Identify which cell holds the provided text, then report its (X, Y) central coordinate. 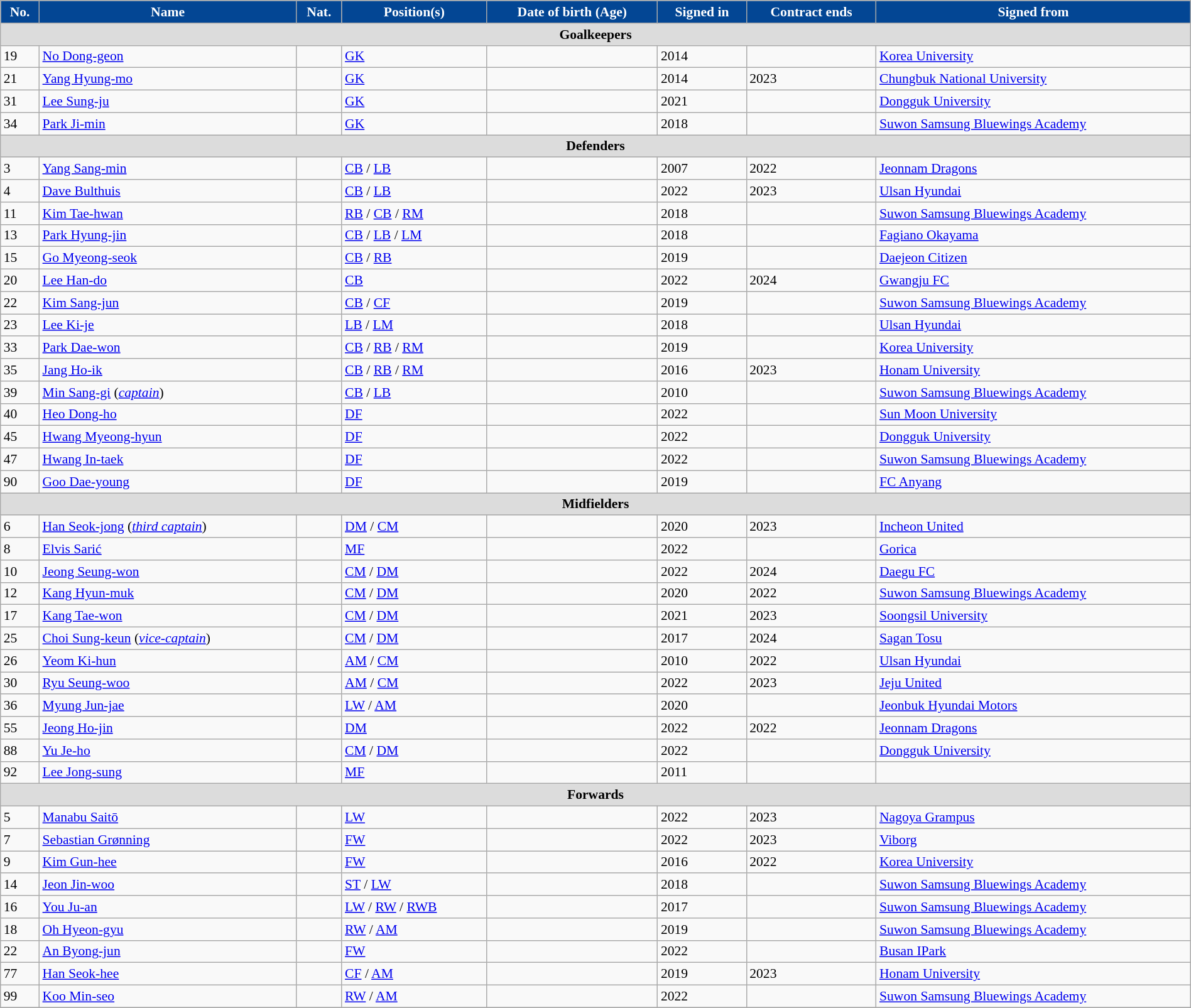
14 (20, 885)
Soongsil University (1033, 616)
16 (20, 907)
Busan IPark (1033, 951)
2011 (702, 772)
Elvis Sarić (168, 549)
26 (20, 661)
Go Myeong-seok (168, 258)
4 (20, 191)
12 (20, 593)
Koo Min-seo (168, 997)
7 (20, 840)
13 (20, 236)
Sebastian Grønning (168, 840)
20 (20, 281)
Nat. (319, 12)
Incheon United (1033, 527)
Choi Sung-keun (vice-captain) (168, 639)
Lee Sung-ju (168, 102)
Signed from (1033, 12)
Yang Hyung-mo (168, 79)
RB / CB / RM (415, 214)
92 (20, 772)
Kim Sang-jun (168, 303)
Viborg (1033, 840)
Min Sang-gi (captain) (168, 393)
Lee Han-do (168, 281)
No Dong-geon (168, 57)
Goo Dae-young (168, 482)
CB / RB (415, 258)
Oh Hyeon-gyu (168, 929)
55 (20, 728)
Ryu Seung-woo (168, 683)
Kim Gun-hee (168, 862)
Defenders (595, 146)
Contract ends (812, 12)
Jeonbuk Hyundai Motors (1033, 706)
77 (20, 974)
Daegu FC (1033, 572)
88 (20, 751)
18 (20, 929)
47 (20, 460)
45 (20, 437)
9 (20, 862)
Jeju United (1033, 683)
99 (20, 997)
Gorica (1033, 549)
Forwards (595, 795)
Kang Tae-won (168, 616)
Han Seok-hee (168, 974)
ST / LW (415, 885)
CF / AM (415, 974)
90 (20, 482)
Yu Je-ho (168, 751)
Gwangju FC (1033, 281)
Lee Jong-sung (168, 772)
31 (20, 102)
40 (20, 415)
Name (168, 12)
Hwang Myeong-hyun (168, 437)
Kim Tae-hwan (168, 214)
Han Seok-jong (third captain) (168, 527)
11 (20, 214)
Jang Ho-ik (168, 370)
Myung Jun-jae (168, 706)
An Byong-jun (168, 951)
5 (20, 818)
LW / RW / RWB (415, 907)
Park Dae-won (168, 348)
LW / AM (415, 706)
Jeong Ho-jin (168, 728)
23 (20, 325)
30 (20, 683)
Yang Sang-min (168, 169)
21 (20, 79)
Hwang In-taek (168, 460)
Fagiano Okayama (1033, 236)
CB / LB / LM (415, 236)
Chungbuk National University (1033, 79)
Midfielders (595, 504)
Jeon Jin-woo (168, 885)
Manabu Saitō (168, 818)
LB / LM (415, 325)
19 (20, 57)
8 (20, 549)
Date of birth (Age) (572, 12)
2007 (702, 169)
6 (20, 527)
Jeong Seung-won (168, 572)
Signed in (702, 12)
10 (20, 572)
36 (20, 706)
25 (20, 639)
Park Hyung-jin (168, 236)
39 (20, 393)
Park Ji-min (168, 124)
Position(s) (415, 12)
17 (20, 616)
CB (415, 281)
Yeom Ki-hun (168, 661)
No. (20, 12)
Sagan Tosu (1033, 639)
34 (20, 124)
3 (20, 169)
DM / CM (415, 527)
Dave Bulthuis (168, 191)
LW (415, 818)
You Ju-an (168, 907)
CB / CF (415, 303)
35 (20, 370)
Daejeon Citizen (1033, 258)
Nagoya Grampus (1033, 818)
Heo Dong-ho (168, 415)
Sun Moon University (1033, 415)
DM (415, 728)
Goalkeepers (595, 35)
33 (20, 348)
Lee Ki-je (168, 325)
15 (20, 258)
FC Anyang (1033, 482)
Kang Hyun-muk (168, 593)
